Return (x, y) of the center of cell containing provided text 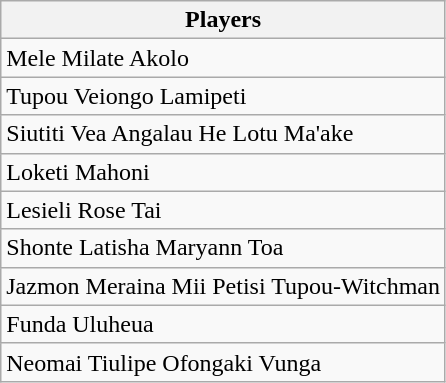
Siutiti Vea Angalau He Lotu Ma'ake (224, 134)
Shonte Latisha Maryann Toa (224, 248)
Loketi Mahoni (224, 172)
Tupou Veiongo Lamipeti (224, 96)
Funda Uluheua (224, 324)
Players (224, 20)
Jazmon Meraina Mii Petisi Tupou-Witchman (224, 286)
Neomai Tiulipe Ofongaki Vunga (224, 362)
Lesieli Rose Tai (224, 210)
Mele Milate Akolo (224, 58)
